Find where the given text appears and provide that cell's center as [X, Y] coordinate. 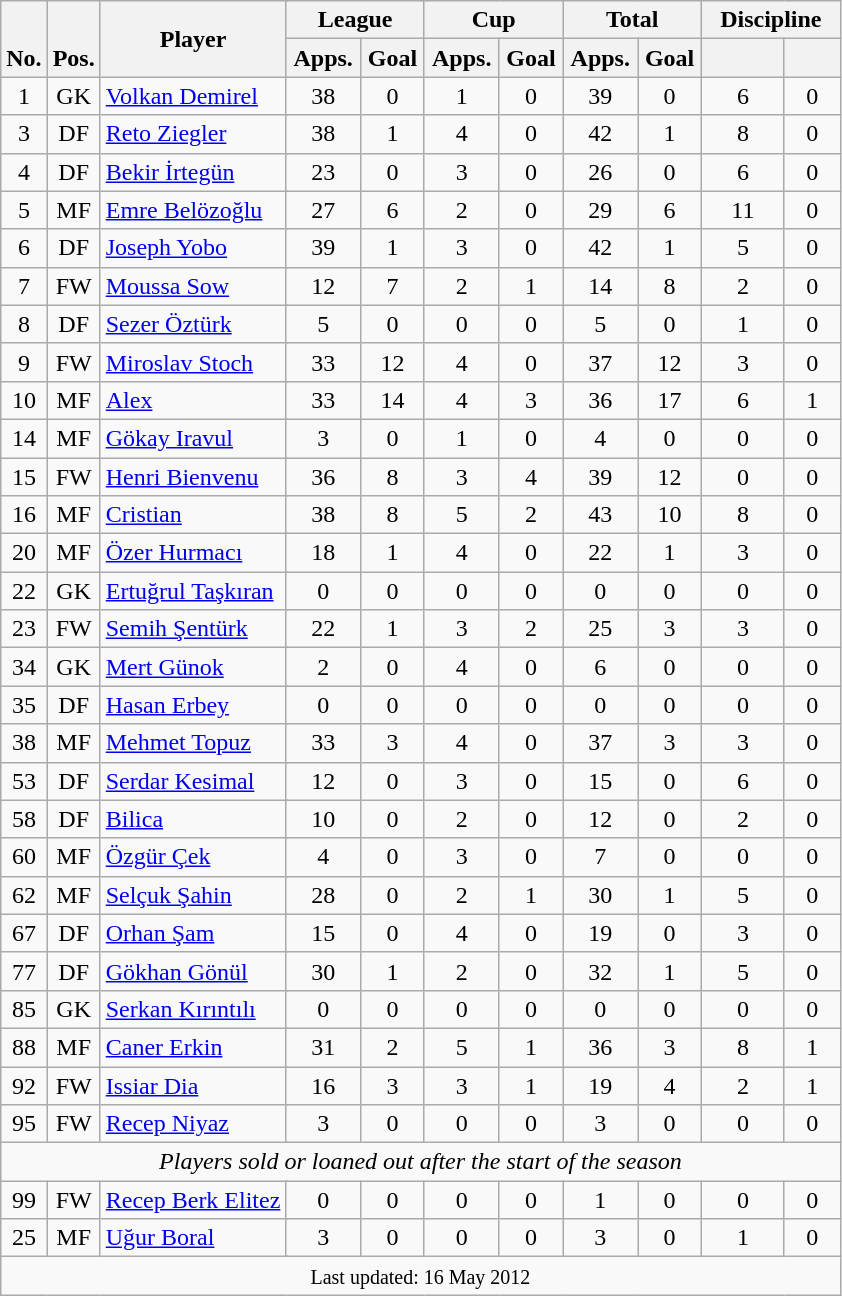
35 [24, 705]
53 [24, 781]
Player [193, 39]
Recep Berk Elitez [193, 1200]
Semih Şentürk [193, 629]
60 [24, 857]
17 [670, 400]
Henri Bienvenu [193, 477]
Emre Belözoğlu [193, 210]
Issiar Dia [193, 1085]
Last updated: 16 May 2012 [420, 1276]
Caner Erkin [193, 1047]
Players sold or loaned out after the start of the season [420, 1162]
62 [24, 895]
Total [632, 20]
Gökhan Gönül [193, 971]
Özgür Çek [193, 857]
28 [324, 895]
11 [744, 210]
Discipline [772, 20]
Miroslav Stoch [193, 362]
Serdar Kesimal [193, 781]
34 [24, 667]
Orhan Şam [193, 933]
Cup [494, 20]
Alex [193, 400]
Cristian [193, 515]
Bilica [193, 819]
Sezer Öztürk [193, 324]
Gökay Iravul [193, 438]
27 [324, 210]
26 [600, 172]
Ertuğrul Taşkıran [193, 591]
18 [324, 553]
43 [600, 515]
67 [24, 933]
31 [324, 1047]
Uğur Boral [193, 1238]
Recep Niyaz [193, 1124]
Joseph Yobo [193, 248]
92 [24, 1085]
32 [600, 971]
Özer Hurmacı [193, 553]
58 [24, 819]
Hasan Erbey [193, 705]
League [356, 20]
9 [24, 362]
Pos. [74, 39]
Mehmet Topuz [193, 743]
Bekir İrtegün [193, 172]
Serkan Kırıntılı [193, 1009]
No. [24, 39]
29 [600, 210]
20 [24, 553]
88 [24, 1047]
Mert Günok [193, 667]
95 [24, 1124]
99 [24, 1200]
Reto Ziegler [193, 134]
85 [24, 1009]
Selçuk Şahin [193, 895]
Moussa Sow [193, 286]
Volkan Demirel [193, 96]
77 [24, 971]
